Provide the (X, Y) coordinate of the cell's center where the given text is located.  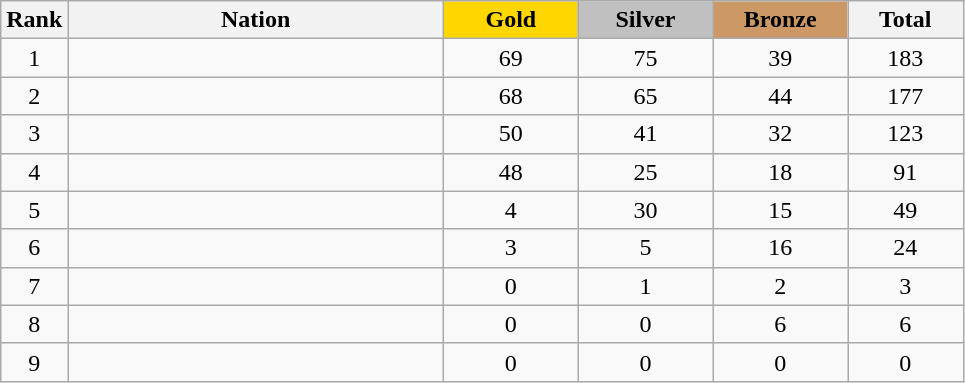
68 (510, 96)
123 (906, 134)
91 (906, 172)
9 (34, 362)
Nation (256, 20)
Total (906, 20)
Silver (646, 20)
177 (906, 96)
18 (780, 172)
41 (646, 134)
69 (510, 58)
8 (34, 324)
7 (34, 286)
30 (646, 210)
183 (906, 58)
75 (646, 58)
25 (646, 172)
48 (510, 172)
65 (646, 96)
16 (780, 248)
49 (906, 210)
39 (780, 58)
44 (780, 96)
Rank (34, 20)
Gold (510, 20)
50 (510, 134)
15 (780, 210)
24 (906, 248)
Bronze (780, 20)
32 (780, 134)
